Extract the [x, y] coordinate from the center of the cell holding the provided text.  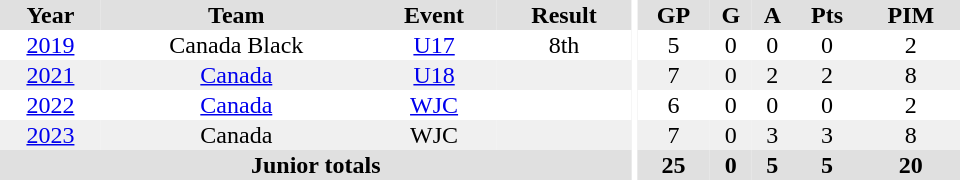
U18 [434, 75]
2023 [50, 135]
GP [674, 15]
Junior totals [316, 165]
25 [674, 165]
PIM [911, 15]
2022 [50, 105]
2019 [50, 45]
8th [564, 45]
Pts [826, 15]
Canada Black [236, 45]
Result [564, 15]
2021 [50, 75]
Year [50, 15]
Event [434, 15]
A [772, 15]
Team [236, 15]
6 [674, 105]
U17 [434, 45]
G [730, 15]
20 [911, 165]
